Provide the [X, Y] coordinate of the cell's center where the given text is located.  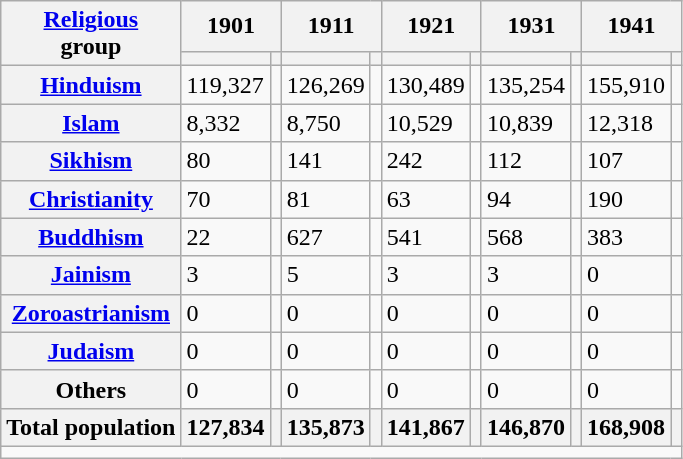
135,254 [526, 85]
383 [626, 237]
Sikhism [91, 161]
Islam [91, 123]
70 [226, 199]
190 [626, 199]
135,873 [326, 427]
1921 [431, 26]
Hinduism [91, 85]
112 [526, 161]
141 [326, 161]
63 [426, 199]
1911 [331, 26]
155,910 [626, 85]
127,834 [226, 427]
Judaism [91, 351]
126,269 [326, 85]
541 [426, 237]
81 [326, 199]
242 [426, 161]
119,327 [226, 85]
10,529 [426, 123]
Others [91, 389]
141,867 [426, 427]
10,839 [526, 123]
Christianity [91, 199]
Total population [91, 427]
168,908 [626, 427]
80 [226, 161]
146,870 [526, 427]
12,318 [626, 123]
1931 [531, 26]
94 [526, 199]
Jainism [91, 275]
1901 [231, 26]
1941 [632, 26]
107 [626, 161]
568 [526, 237]
Zoroastrianism [91, 313]
Buddhism [91, 237]
22 [226, 237]
8,332 [226, 123]
627 [326, 237]
5 [326, 275]
8,750 [326, 123]
130,489 [426, 85]
Religiousgroup [91, 34]
